Return [x, y] of the center of cell containing provided text 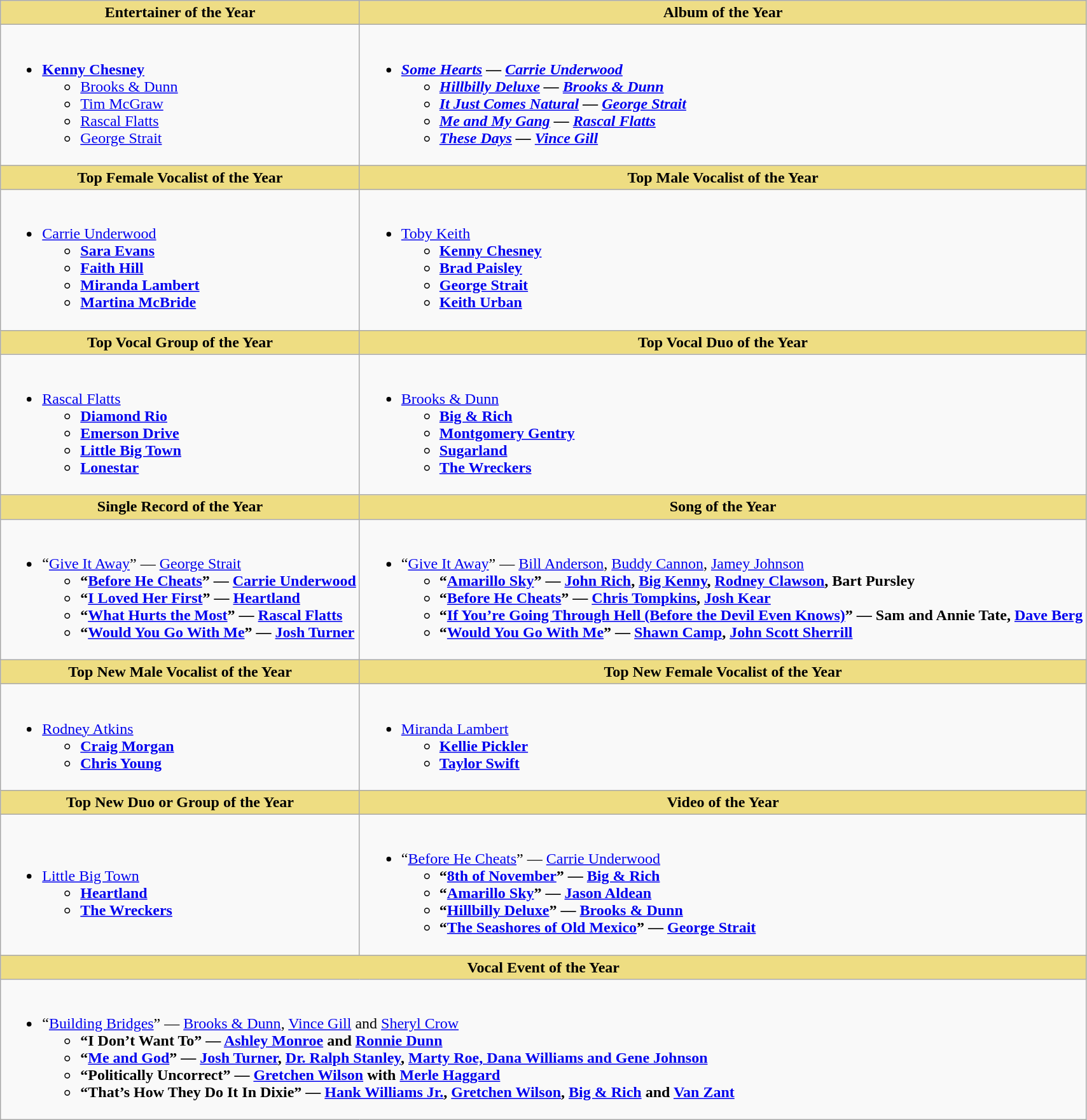
Rodney AtkinsCraig MorganChris Young [181, 736]
Top Vocal Group of the Year [181, 342]
Single Record of the Year [181, 507]
Top Female Vocalist of the Year [181, 177]
Vocal Event of the Year [543, 967]
Top New Duo or Group of the Year [181, 802]
Video of the Year [723, 802]
Little Big TownHeartlandThe Wreckers [181, 884]
Rascal FlattsDiamond RioEmerson DriveLittle Big TownLonestar [181, 425]
Entertainer of the Year [181, 13]
Top Vocal Duo of the Year [723, 342]
Brooks & DunnBig & RichMontgomery GentrySugarlandThe Wreckers [723, 425]
Kenny ChesneyBrooks & DunnTim McGrawRascal FlattsGeorge Strait [181, 95]
Top New Male Vocalist of the Year [181, 672]
Top New Female Vocalist of the Year [723, 672]
Album of the Year [723, 13]
Miranda LambertKellie PicklerTaylor Swift [723, 736]
Toby KeithKenny ChesneyBrad PaisleyGeorge StraitKeith Urban [723, 259]
Song of the Year [723, 507]
Top Male Vocalist of the Year [723, 177]
Carrie UnderwoodSara EvansFaith HillMiranda LambertMartina McBride [181, 259]
